Detect which cell encompasses the target text, then output its [X, Y] center coordinate. 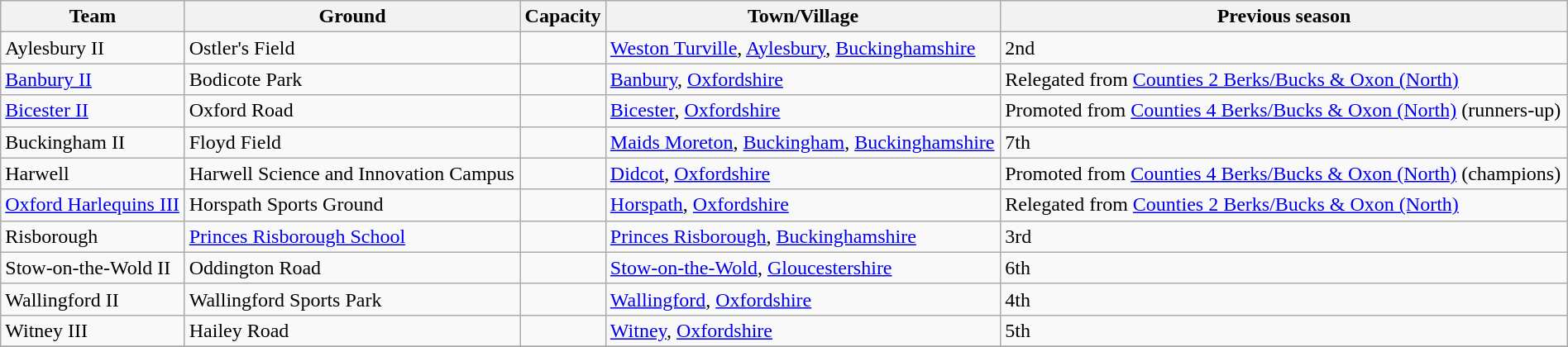
Town/Village [802, 17]
Harwell Science and Innovation Campus [352, 173]
Didcot, Oxfordshire [802, 173]
Banbury II [93, 79]
Banbury, Oxfordshire [802, 79]
Oxford Harlequins III [93, 205]
Bicester II [93, 111]
Oxford Road [352, 111]
Stow-on-the-Wold, Gloucestershire [802, 268]
4th [1284, 299]
Bodicote Park [352, 79]
Team [93, 17]
Buckingham II [93, 142]
7th [1284, 142]
Maids Moreton, Buckingham, Buckinghamshire [802, 142]
Wallingford II [93, 299]
Bicester, Oxfordshire [802, 111]
2nd [1284, 48]
Aylesbury II [93, 48]
Stow-on-the-Wold II [93, 268]
Promoted from Counties 4 Berks/Bucks & Oxon (North) (runners-up) [1284, 111]
Wallingford Sports Park [352, 299]
Ostler's Field [352, 48]
Weston Turville, Aylesbury, Buckinghamshire [802, 48]
Hailey Road [352, 330]
Horspath Sports Ground [352, 205]
Horspath, Oxfordshire [802, 205]
Previous season [1284, 17]
Capacity [562, 17]
Wallingford, Oxfordshire [802, 299]
Witney, Oxfordshire [802, 330]
Princes Risborough School [352, 236]
Ground [352, 17]
3rd [1284, 236]
Oddington Road [352, 268]
5th [1284, 330]
Harwell [93, 173]
Risborough [93, 236]
Promoted from Counties 4 Berks/Bucks & Oxon (North) (champions) [1284, 173]
Witney III [93, 330]
6th [1284, 268]
Floyd Field [352, 142]
Princes Risborough, Buckinghamshire [802, 236]
